Find where the given text appears and provide that cell's center as [X, Y] coordinate. 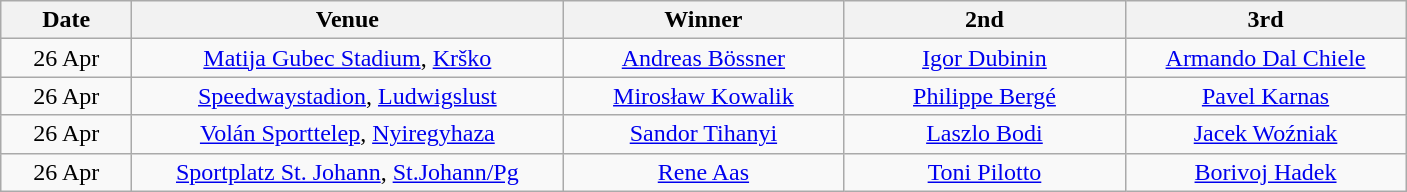
Laszlo Bodi [984, 134]
Rene Aas [704, 172]
Matija Gubec Stadium, Krško [348, 58]
Sandor Tihanyi [704, 134]
Igor Dubinin [984, 58]
Toni Pilotto [984, 172]
Venue [348, 20]
Mirosław Kowalik [704, 96]
Andreas Bössner [704, 58]
Sportplatz St. Johann, St.Johann/Pg [348, 172]
Speedwaystadion, Ludwigslust [348, 96]
Philippe Bergé [984, 96]
Borivoj Hadek [1266, 172]
Date [66, 20]
2nd [984, 20]
Armando Dal Chiele [1266, 58]
Jacek Woźniak [1266, 134]
3rd [1266, 20]
Volán Sporttelep, Nyiregyhaza [348, 134]
Pavel Karnas [1266, 96]
Winner [704, 20]
